Find where the given text appears and provide that cell's center as (x, y) coordinate. 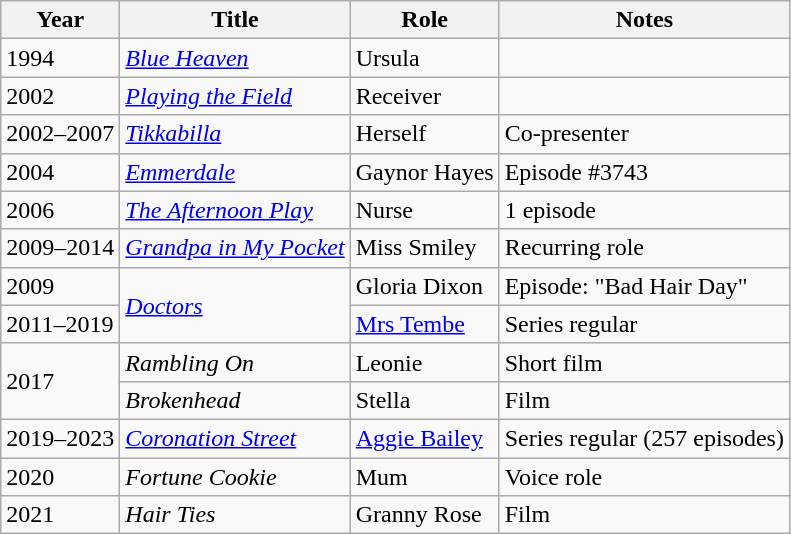
Nurse (424, 210)
Grandpa in My Pocket (235, 248)
Ursula (424, 58)
2002–2007 (60, 134)
Coronation Street (235, 438)
Stella (424, 400)
Voice role (644, 477)
2017 (60, 381)
Blue Heaven (235, 58)
Notes (644, 20)
2004 (60, 172)
Mrs Tembe (424, 324)
Gloria Dixon (424, 286)
Year (60, 20)
Episode #3743 (644, 172)
1 episode (644, 210)
Tikkabilla (235, 134)
Brokenhead (235, 400)
Mum (424, 477)
Emmerdale (235, 172)
2011–2019 (60, 324)
2009–2014 (60, 248)
Aggie Bailey (424, 438)
Role (424, 20)
Granny Rose (424, 515)
Series regular (257 episodes) (644, 438)
Gaynor Hayes (424, 172)
2021 (60, 515)
2006 (60, 210)
2002 (60, 96)
Co-presenter (644, 134)
Recurring role (644, 248)
2009 (60, 286)
2020 (60, 477)
Hair Ties (235, 515)
Receiver (424, 96)
Herself (424, 134)
Short film (644, 362)
Playing the Field (235, 96)
1994 (60, 58)
Doctors (235, 305)
Rambling On (235, 362)
Fortune Cookie (235, 477)
Leonie (424, 362)
Series regular (644, 324)
The Afternoon Play (235, 210)
Miss Smiley (424, 248)
Title (235, 20)
2019–2023 (60, 438)
Episode: "Bad Hair Day" (644, 286)
